Determine the [X, Y] coordinate at the center of the cell enclosing the given text.  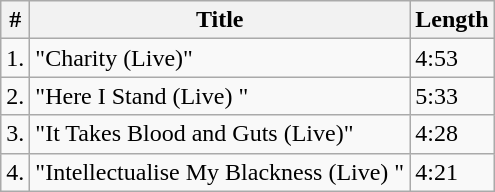
"Intellectualise My Blackness (Live) " [220, 172]
4:21 [452, 172]
"Charity (Live)" [220, 58]
2. [16, 96]
"Here I Stand (Live) " [220, 96]
4:53 [452, 58]
3. [16, 134]
4. [16, 172]
1. [16, 58]
# [16, 20]
Length [452, 20]
Title [220, 20]
5:33 [452, 96]
4:28 [452, 134]
"It Takes Blood and Guts (Live)" [220, 134]
